Output the [X, Y] coordinate of the center of the cell containing the given text.  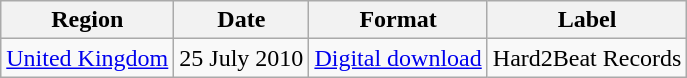
Date [242, 20]
Digital download [398, 58]
Region [88, 20]
Format [398, 20]
Label [587, 20]
Hard2Beat Records [587, 58]
United Kingdom [88, 58]
25 July 2010 [242, 58]
